Extract the (X, Y) coordinate from the center of the cell holding the provided text.  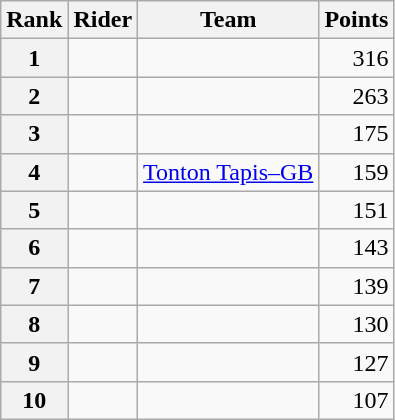
10 (34, 400)
316 (356, 58)
130 (356, 324)
8 (34, 324)
1 (34, 58)
Rank (34, 20)
3 (34, 134)
5 (34, 210)
9 (34, 362)
127 (356, 362)
Rider (103, 20)
263 (356, 96)
107 (356, 400)
151 (356, 210)
Points (356, 20)
139 (356, 286)
Tonton Tapis–GB (228, 172)
4 (34, 172)
6 (34, 248)
175 (356, 134)
7 (34, 286)
Team (228, 20)
143 (356, 248)
2 (34, 96)
159 (356, 172)
